Scan for the cell matching the given text and deliver its [x, y] coordinate at center. 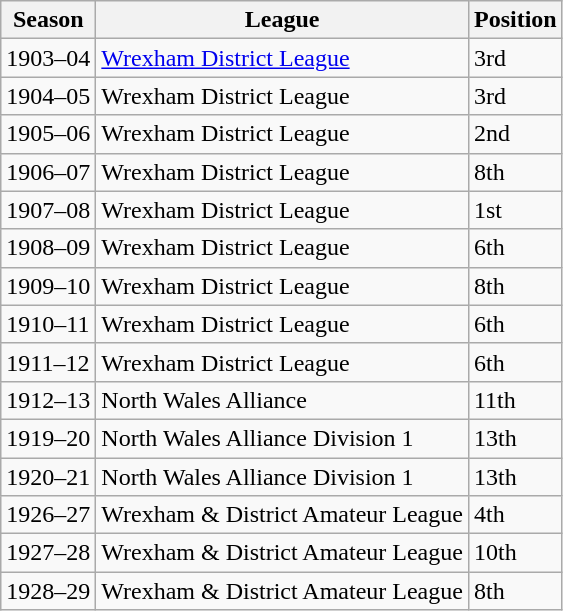
1903–04 [48, 58]
Season [48, 20]
11th [515, 400]
1909–10 [48, 286]
1st [515, 210]
1907–08 [48, 210]
North Wales Alliance [282, 400]
1926–27 [48, 515]
1908–09 [48, 248]
10th [515, 553]
1910–11 [48, 324]
1928–29 [48, 591]
1905–06 [48, 134]
1911–12 [48, 362]
1919–20 [48, 438]
Position [515, 20]
1927–28 [48, 553]
4th [515, 515]
League [282, 20]
1912–13 [48, 400]
2nd [515, 134]
1906–07 [48, 172]
1920–21 [48, 477]
1904–05 [48, 96]
